Capture the cell that displays the provided text and extract its (x, y) central coordinate. 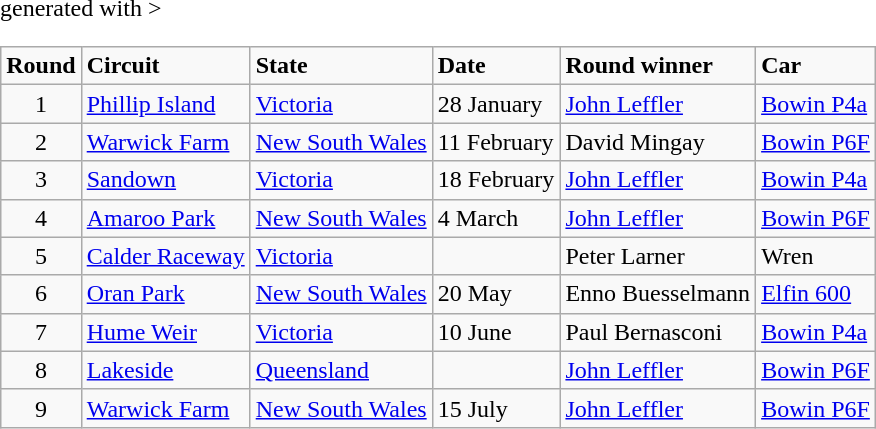
9 (41, 408)
Round (41, 66)
Calder Raceway (166, 256)
15 July (496, 408)
Queensland (341, 370)
Paul Bernasconi (658, 332)
5 (41, 256)
Amaroo Park (166, 218)
Sandown (166, 180)
4 March (496, 218)
4 (41, 218)
2 (41, 142)
Hume Weir (166, 332)
Lakeside (166, 370)
20 May (496, 294)
10 June (496, 332)
Oran Park (166, 294)
18 February (496, 180)
1 (41, 104)
State (341, 66)
28 January (496, 104)
3 (41, 180)
Elfin 600 (816, 294)
11 February (496, 142)
6 (41, 294)
David Mingay (658, 142)
Date (496, 66)
8 (41, 370)
Peter Larner (658, 256)
7 (41, 332)
Phillip Island (166, 104)
Circuit (166, 66)
Round winner (658, 66)
Car (816, 66)
Wren (816, 256)
Enno Buesselmann (658, 294)
